Identify which cell holds the provided text, then report its [x, y] central coordinate. 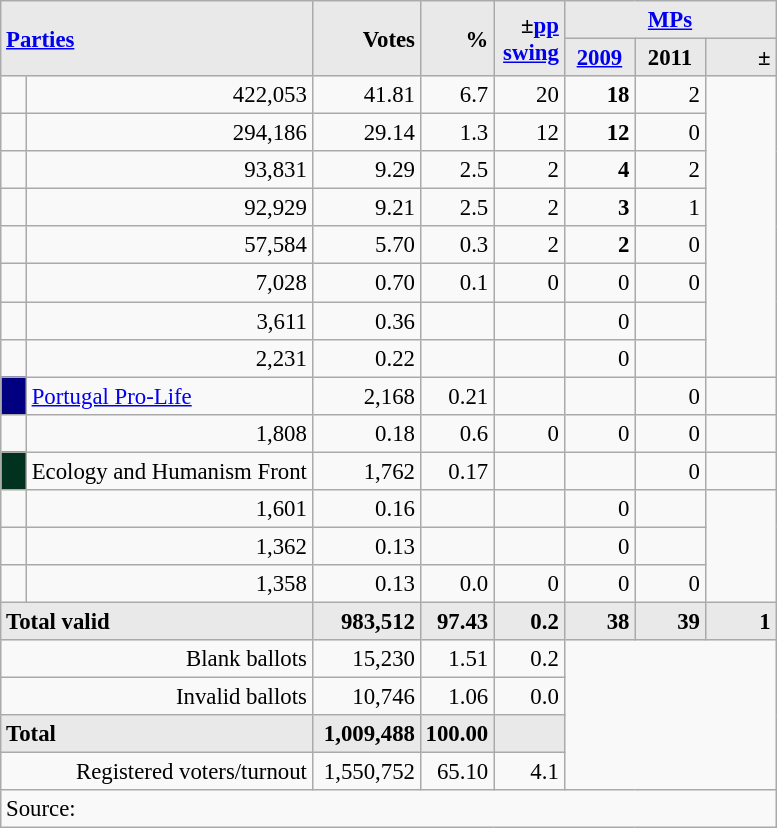
983,512 [366, 621]
% [456, 38]
65.10 [456, 772]
1,762 [366, 471]
Votes [366, 38]
0.36 [366, 321]
18 [600, 95]
5.70 [366, 245]
± [740, 58]
0.22 [366, 358]
93,831 [169, 170]
0.18 [366, 433]
1.06 [456, 697]
2,231 [169, 358]
1.51 [456, 659]
100.00 [456, 734]
±pp swing [530, 38]
MPs [670, 20]
38 [600, 621]
1,808 [169, 433]
Invalid ballots [156, 697]
2,168 [366, 396]
0.6 [456, 433]
97.43 [456, 621]
3,611 [169, 321]
9.29 [366, 170]
Total [156, 734]
9.21 [366, 208]
Ecology and Humanism Front [169, 471]
1,550,752 [366, 772]
6.7 [456, 95]
1,601 [169, 509]
10,746 [366, 697]
1.3 [456, 133]
1,009,488 [366, 734]
294,186 [169, 133]
1,358 [169, 584]
0.1 [456, 283]
39 [670, 621]
0.3 [456, 245]
20 [530, 95]
15,230 [366, 659]
29.14 [366, 133]
Blank ballots [156, 659]
92,929 [169, 208]
Source: [388, 809]
Registered voters/turnout [156, 772]
57,584 [169, 245]
3 [600, 208]
2011 [670, 58]
4.1 [530, 772]
422,053 [169, 95]
4 [600, 170]
Parties [156, 38]
2009 [600, 58]
7,028 [169, 283]
1,362 [169, 546]
Portugal Pro-Life [169, 396]
Total valid [156, 621]
0.17 [456, 471]
41.81 [366, 95]
0.21 [456, 396]
0.16 [366, 509]
0.70 [366, 283]
